Output the [X, Y] coordinate of the center of the cell containing the given text.  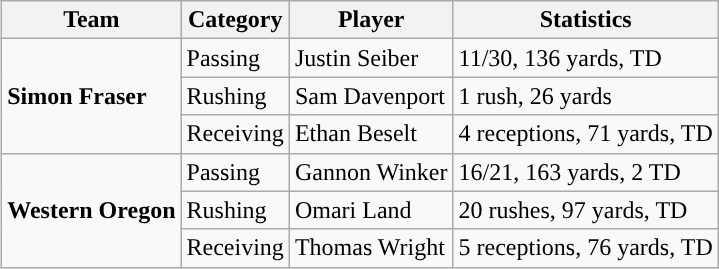
4 receptions, 71 yards, TD [586, 134]
Player [371, 20]
Omari Land [371, 210]
Sam Davenport [371, 96]
16/21, 163 yards, 2 TD [586, 172]
Ethan Beselt [371, 134]
Western Oregon [92, 210]
Justin Seiber [371, 58]
Team [92, 20]
Category [235, 20]
11/30, 136 yards, TD [586, 58]
1 rush, 26 yards [586, 96]
Gannon Winker [371, 172]
5 receptions, 76 yards, TD [586, 248]
Statistics [586, 20]
Thomas Wright [371, 248]
20 rushes, 97 yards, TD [586, 210]
Simon Fraser [92, 96]
